Locate the cell with the specified text and output its [x, y] center coordinate. 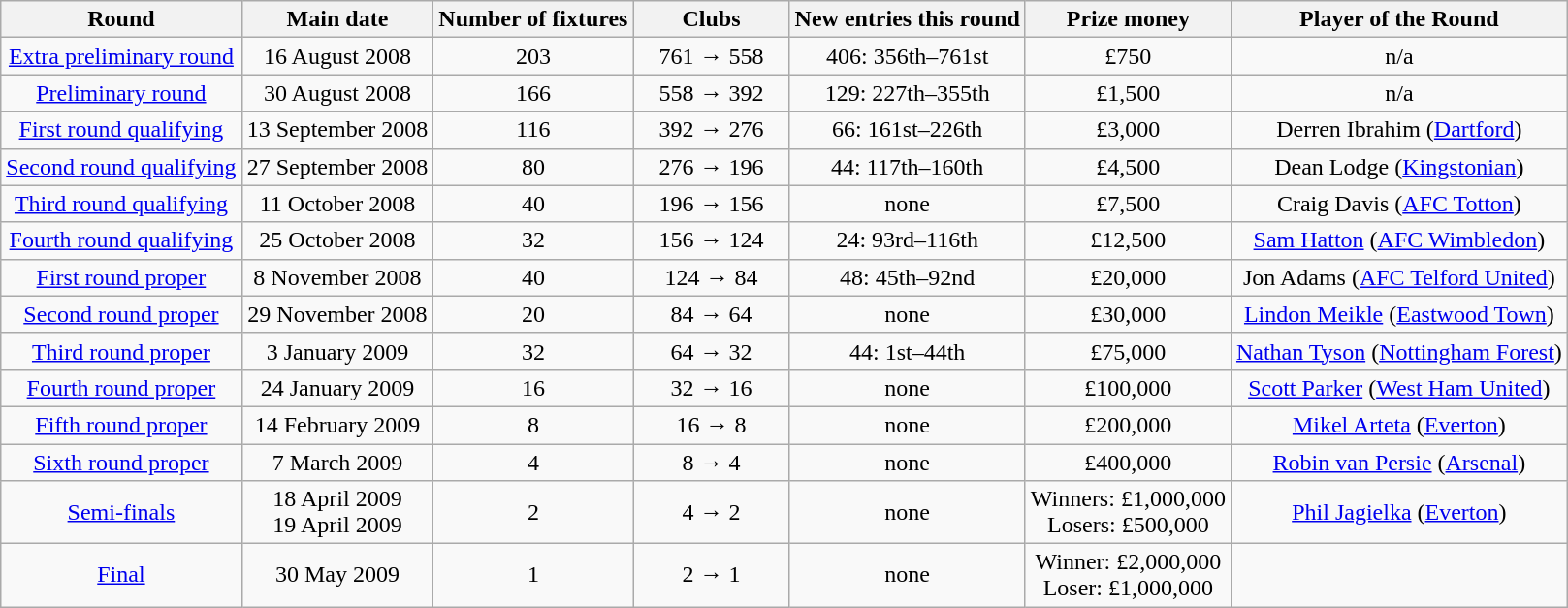
14 February 2009 [337, 425]
558 → 392 [712, 93]
Extra preliminary round [121, 56]
Fourth round proper [121, 388]
166 [533, 93]
44: 1st–44th [908, 351]
Jon Adams (AFC Telford United) [1398, 277]
£400,000 [1128, 463]
Fifth round proper [121, 425]
New entries this round [908, 19]
Second round proper [121, 314]
16 August 2008 [337, 56]
30 August 2008 [337, 93]
32 → 16 [712, 388]
Third round proper [121, 351]
406: 356th–761st [908, 56]
24: 93rd–116th [908, 240]
761 → 558 [712, 56]
8 → 4 [712, 463]
66: 161st–226th [908, 130]
80 [533, 167]
27 September 2008 [337, 167]
276 → 196 [712, 167]
Third round qualifying [121, 204]
Dean Lodge (Kingstonian) [1398, 167]
First round qualifying [121, 130]
£200,000 [1128, 425]
Nathan Tyson (Nottingham Forest) [1398, 351]
Phil Jagielka (Everton) [1398, 512]
13 September 2008 [337, 130]
16 [533, 388]
18 April 200919 April 2009 [337, 512]
1 [533, 576]
£20,000 [1128, 277]
7 March 2009 [337, 463]
Lindon Meikle (Eastwood Town) [1398, 314]
Round [121, 19]
2 → 1 [712, 576]
64 → 32 [712, 351]
20 [533, 314]
16 → 8 [712, 425]
Fourth round qualifying [121, 240]
Number of fixtures [533, 19]
Craig Davis (AFC Totton) [1398, 204]
4 [533, 463]
Second round qualifying [121, 167]
Semi-finals [121, 512]
44: 117th–160th [908, 167]
392 → 276 [712, 130]
48: 45th–92nd [908, 277]
Preliminary round [121, 93]
25 October 2008 [337, 240]
£7,500 [1128, 204]
£75,000 [1128, 351]
Prize money [1128, 19]
Derren Ibrahim (Dartford) [1398, 130]
Main date [337, 19]
196 → 156 [712, 204]
84 → 64 [712, 314]
8 [533, 425]
129: 227th–355th [908, 93]
Sixth round proper [121, 463]
£1,500 [1128, 93]
29 November 2008 [337, 314]
Robin van Persie (Arsenal) [1398, 463]
Winner: £2,000,000Loser: £1,000,000 [1128, 576]
11 October 2008 [337, 204]
£3,000 [1128, 130]
8 November 2008 [337, 277]
30 May 2009 [337, 576]
First round proper [121, 277]
124 → 84 [712, 277]
£12,500 [1128, 240]
£100,000 [1128, 388]
203 [533, 56]
3 January 2009 [337, 351]
Player of the Round [1398, 19]
116 [533, 130]
£4,500 [1128, 167]
24 January 2009 [337, 388]
Winners: £1,000,000Losers: £500,000 [1128, 512]
Mikel Arteta (Everton) [1398, 425]
2 [533, 512]
156 → 124 [712, 240]
Clubs [712, 19]
Sam Hatton (AFC Wimbledon) [1398, 240]
Final [121, 576]
£750 [1128, 56]
Scott Parker (West Ham United) [1398, 388]
£30,000 [1128, 314]
4 → 2 [712, 512]
